Capture the cell that displays the provided text and extract its [x, y] central coordinate. 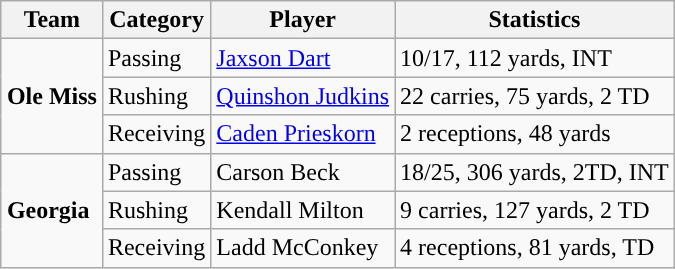
Kendall Milton [303, 210]
Quinshon Judkins [303, 96]
Statistics [535, 20]
18/25, 306 yards, 2TD, INT [535, 172]
Georgia [52, 210]
Jaxson Dart [303, 58]
9 carries, 127 yards, 2 TD [535, 210]
Carson Beck [303, 172]
2 receptions, 48 yards [535, 134]
Team [52, 20]
Player [303, 20]
Ladd McConkey [303, 248]
Category [156, 20]
Ole Miss [52, 96]
10/17, 112 yards, INT [535, 58]
Caden Prieskorn [303, 134]
22 carries, 75 yards, 2 TD [535, 96]
4 receptions, 81 yards, TD [535, 248]
